Capture the cell that displays the provided text and extract its (X, Y) central coordinate. 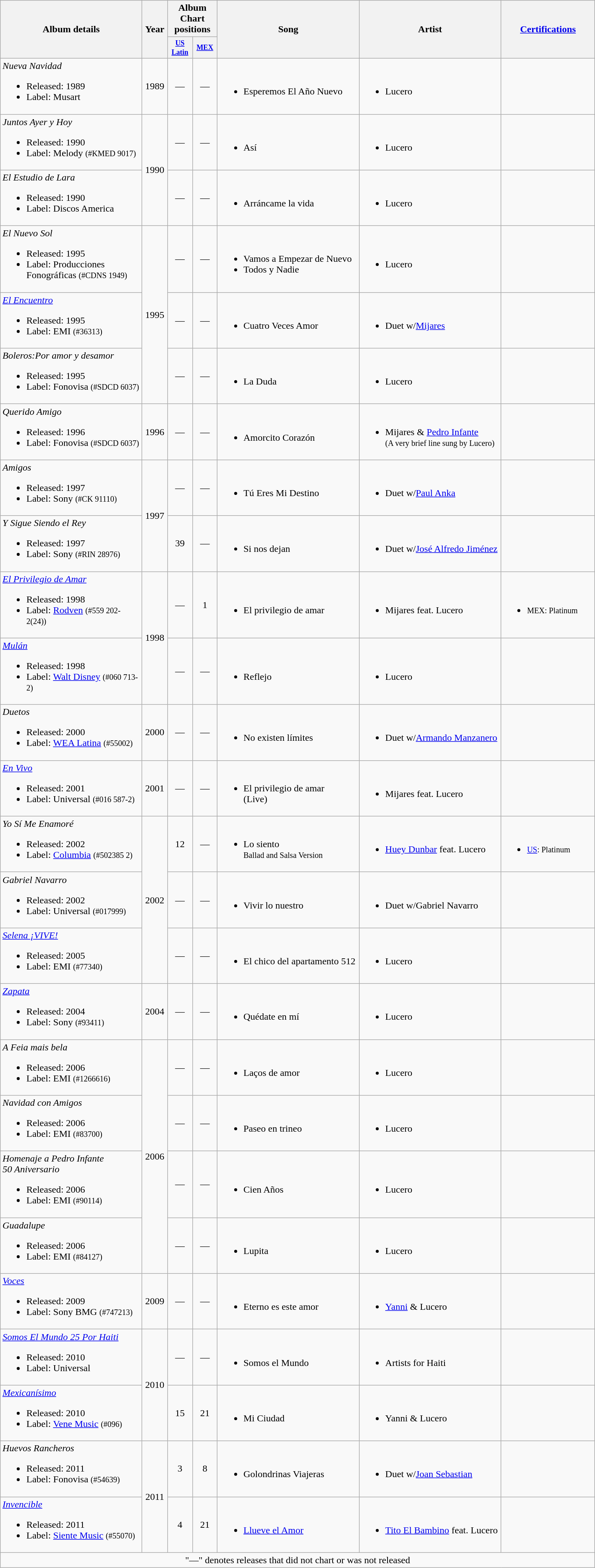
Somos El Mundo 25 Por Haiti Released: 2010Label: Universal (71, 1357)
A Feia mais bela Released: 2006Label: EMI (#1266616) (71, 1068)
En Vivo Released: 2001Label: Universal (#016 587-2) (71, 788)
Golondrinas Viajeras (288, 1469)
Duet w/Paul Anka (430, 488)
Lo sientoBallad and Salsa Version (288, 844)
4 (180, 1525)
Cuatro Veces Amor (288, 320)
Certifications (548, 29)
Homenaje a Pedro Infante50 Aniversario Released: 2006Label: EMI (#90114) (71, 1184)
Boleros:Por amor y desamor Released: 1995Label: Fonovisa (#SDCD 6037) (71, 376)
Artist (430, 29)
Album details (71, 29)
2004 (155, 1011)
Cien Años (288, 1184)
2002 (155, 900)
2010 (155, 1385)
2000 (155, 732)
Reflejo (288, 671)
El Estudio de Lara Released: 1990Label: Discos America (71, 198)
Year (155, 29)
Mulán Released: 1998Label: Walt Disney (#060 713-2) (71, 671)
No existen límites (288, 732)
Amorcito Corazón (288, 432)
1997 (155, 516)
Esperemos El Año Nuevo (288, 86)
Eterno es este amor (288, 1301)
Quédate en mí (288, 1011)
La Duda (288, 376)
US Latin (180, 48)
1 (205, 605)
Duet w/José Alfredo Jiménez (430, 544)
Selena ¡VIVE! Released: 2005Label: EMI (#77340) (71, 956)
Tú Eres Mi Destino (288, 488)
Y Sigue Siendo el Rey Released: 1997Label: Sony (#RIN 28976) (71, 544)
Yo Sí Me Enamoré Released: 2002Label: Columbia (#502385 2) (71, 844)
El privilegio de amar (288, 605)
Llueve el Amor (288, 1525)
MEX: Platinum (548, 605)
Laços de amor (288, 1068)
39 (180, 544)
Tito El Bambino feat. Lucero (430, 1525)
Gabriel Navarro Released: 2002Label: Universal (#017999) (71, 900)
Mi Ciudad (288, 1413)
Arráncame la vida (288, 198)
3 (180, 1469)
Invencible Released: 2011Label: Siente Music (#55070) (71, 1525)
Voces Released: 2009Label: Sony BMG (#747213) (71, 1301)
Somos el Mundo (288, 1357)
8 (205, 1469)
Mexicanísimo Released: 2010Label: Vene Music (#096) (71, 1413)
Si nos dejan (288, 544)
Huey Dunbar feat. Lucero (430, 844)
Guadalupe Released: 2006Label: EMI (#84127) (71, 1246)
Navidad con Amigos Released: 2006Label: EMI (#83700) (71, 1123)
El chico del apartamento 512 (288, 956)
Duet w/Armando Manzanero (430, 732)
Nueva Navidad Released: 1989Label: Musart (71, 86)
12 (180, 844)
Duet w/Joan Sebastian (430, 1469)
Lupita (288, 1246)
Juntos Ayer y Hoy Released: 1990Label: Melody (#KMED 9017) (71, 142)
2011 (155, 1497)
Vivir lo nuestro (288, 900)
1990 (155, 170)
"—" denotes releases that did not chart or was not released (298, 1560)
Duet w/Gabriel Navarro (430, 900)
1998 (155, 638)
1996 (155, 432)
Duetos Released: 2000Label: WEA Latina (#55002) (71, 732)
Huevos Rancheros Released: 2011Label: Fonovisa (#54639) (71, 1469)
Zapata Released: 2004Label: Sony (#93411) (71, 1011)
2009 (155, 1301)
El privilegio de amar(Live) (288, 788)
1995 (155, 315)
15 (180, 1413)
Duet w/Mijares (430, 320)
Mijares & Pedro Infante(A very brief line sung by Lucero) (430, 432)
El Encuentro Released: 1995Label: EMI (#36313) (71, 320)
2001 (155, 788)
Querido Amigo Released: 1996Label: Fonovisa (#SDCD 6037) (71, 432)
El Nuevo Sol Released: 1995Label: Producciones Fonográficas (#CDNS 1949) (71, 259)
US: Platinum (548, 844)
Album Chart positions (192, 19)
1989 (155, 86)
El Privilegio de Amar Released: 1998Label: Rodven (#559 202-2(24)) (71, 605)
2006 (155, 1156)
MEX (205, 48)
Artists for Haiti (430, 1357)
Vamos a Empezar de NuevoTodos y Nadie (288, 259)
Amigos Released: 1997Label: Sony (#CK 91110) (71, 488)
Así (288, 142)
Paseo en trineo (288, 1123)
Song (288, 29)
